Find where the given text appears and provide that cell's center as [X, Y] coordinate. 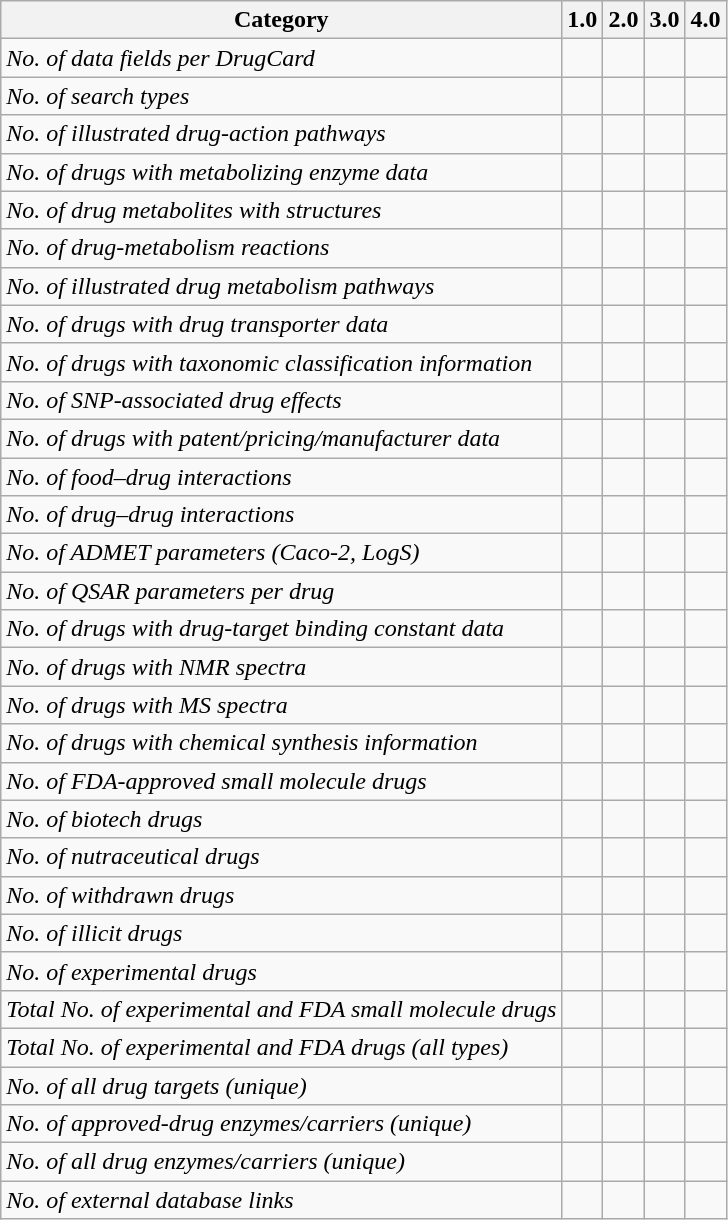
No. of approved-drug enzymes/carriers (unique) [282, 1124]
No. of biotech drugs [282, 819]
No. of search types [282, 96]
No. of drugs with taxonomic classification information [282, 362]
No. of food–drug interactions [282, 477]
No. of illicit drugs [282, 933]
No. of drugs with patent/pricing/manufacturer data [282, 438]
No. of illustrated drug-action pathways [282, 134]
No. of ADMET parameters (Caco-2, LogS) [282, 553]
No. of drugs with drug transporter data [282, 324]
Category [282, 20]
No. of illustrated drug metabolism pathways [282, 286]
No. of experimental drugs [282, 971]
No. of drug metabolites with structures [282, 210]
4.0 [706, 20]
Total No. of experimental and FDA small molecule drugs [282, 1009]
1.0 [582, 20]
No. of FDA-approved small molecule drugs [282, 781]
No. of data fields per DrugCard [282, 58]
No. of external database links [282, 1200]
No. of SNP-associated drug effects [282, 400]
No. of drug–drug interactions [282, 515]
No. of drugs with MS spectra [282, 705]
3.0 [664, 20]
No. of nutraceutical drugs [282, 857]
No. of drugs with chemical synthesis information [282, 743]
No. of drugs with NMR spectra [282, 667]
No. of drug-metabolism reactions [282, 248]
No. of all drug enzymes/carriers (unique) [282, 1162]
2.0 [624, 20]
No. of drugs with drug-target binding constant data [282, 629]
No. of withdrawn drugs [282, 895]
No. of QSAR parameters per drug [282, 591]
No. of drugs with metabolizing enzyme data [282, 172]
No. of all drug targets (unique) [282, 1085]
Total No. of experimental and FDA drugs (all types) [282, 1047]
